Locate the cell with the specified text and output its [x, y] center coordinate. 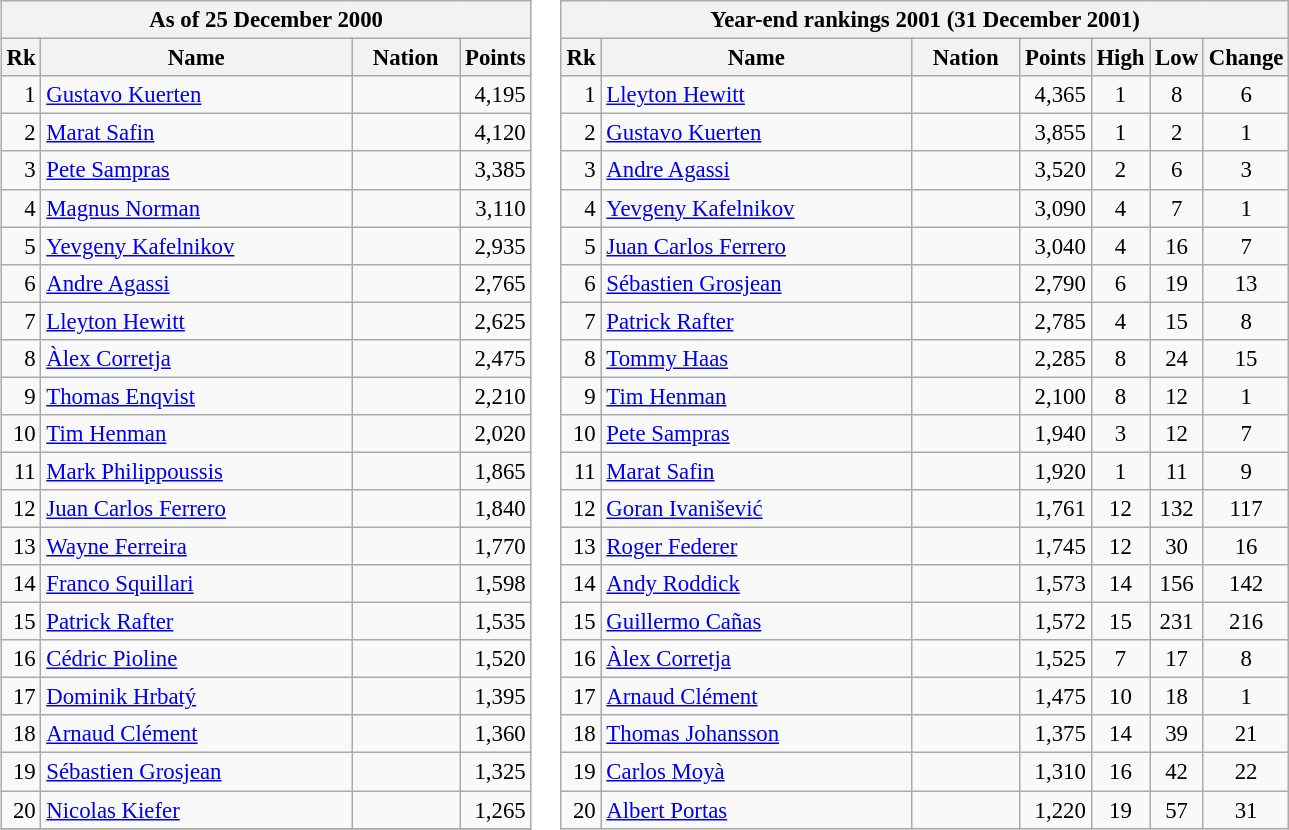
2,020 [496, 434]
2,210 [496, 396]
As of 25 December 2000 [266, 20]
31 [1246, 809]
3,855 [1056, 133]
3,385 [496, 170]
Mark Philippoussis [196, 471]
1,375 [1056, 734]
4,365 [1056, 95]
Year-end rankings 2001 (31 December 2001) [924, 20]
1,865 [496, 471]
Carlos Moyà [756, 772]
4,195 [496, 95]
Nicolas Kiefer [196, 809]
1,745 [1056, 546]
1,325 [496, 772]
156 [1177, 584]
1,475 [1056, 697]
24 [1177, 358]
Roger Federer [756, 546]
2,790 [1056, 283]
Dominik Hrbatý [196, 697]
2,785 [1056, 321]
2,625 [496, 321]
1,761 [1056, 509]
1,535 [496, 622]
231 [1177, 622]
Andy Roddick [756, 584]
1,940 [1056, 434]
3,520 [1056, 170]
216 [1246, 622]
117 [1246, 509]
High [1120, 58]
21 [1246, 734]
1,920 [1056, 471]
3,110 [496, 208]
1,520 [496, 659]
1,310 [1056, 772]
1,598 [496, 584]
30 [1177, 546]
Tommy Haas [756, 358]
Thomas Enqvist [196, 396]
Change [1246, 58]
1,770 [496, 546]
Wayne Ferreira [196, 546]
1,572 [1056, 622]
Magnus Norman [196, 208]
4,120 [496, 133]
2,765 [496, 283]
1,360 [496, 734]
1,840 [496, 509]
1,395 [496, 697]
1,525 [1056, 659]
2,935 [496, 246]
1,265 [496, 809]
1,573 [1056, 584]
1,220 [1056, 809]
142 [1246, 584]
42 [1177, 772]
3,040 [1056, 246]
2,285 [1056, 358]
Cédric Pioline [196, 659]
2,475 [496, 358]
Thomas Johansson [756, 734]
Guillermo Cañas [756, 622]
Franco Squillari [196, 584]
Goran Ivanišević [756, 509]
Albert Portas [756, 809]
22 [1246, 772]
39 [1177, 734]
2,100 [1056, 396]
3,090 [1056, 208]
Low [1177, 58]
57 [1177, 809]
132 [1177, 509]
